For the text-containing cell, return its midpoint in [X, Y] coordinate format. 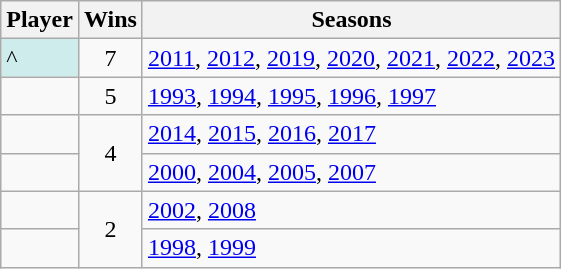
7 [110, 58]
2014, 2015, 2016, 2017 [351, 134]
2 [110, 229]
Wins [110, 20]
Player [40, 20]
2000, 2004, 2005, 2007 [351, 172]
5 [110, 96]
2011, 2012, 2019, 2020, 2021, 2022, 2023 [351, 58]
2002, 2008 [351, 210]
1998, 1999 [351, 248]
4 [110, 153]
^ [40, 58]
Seasons [351, 20]
1993, 1994, 1995, 1996, 1997 [351, 96]
